Search for the cell housing the specified text and yield its (X, Y) center coordinate. 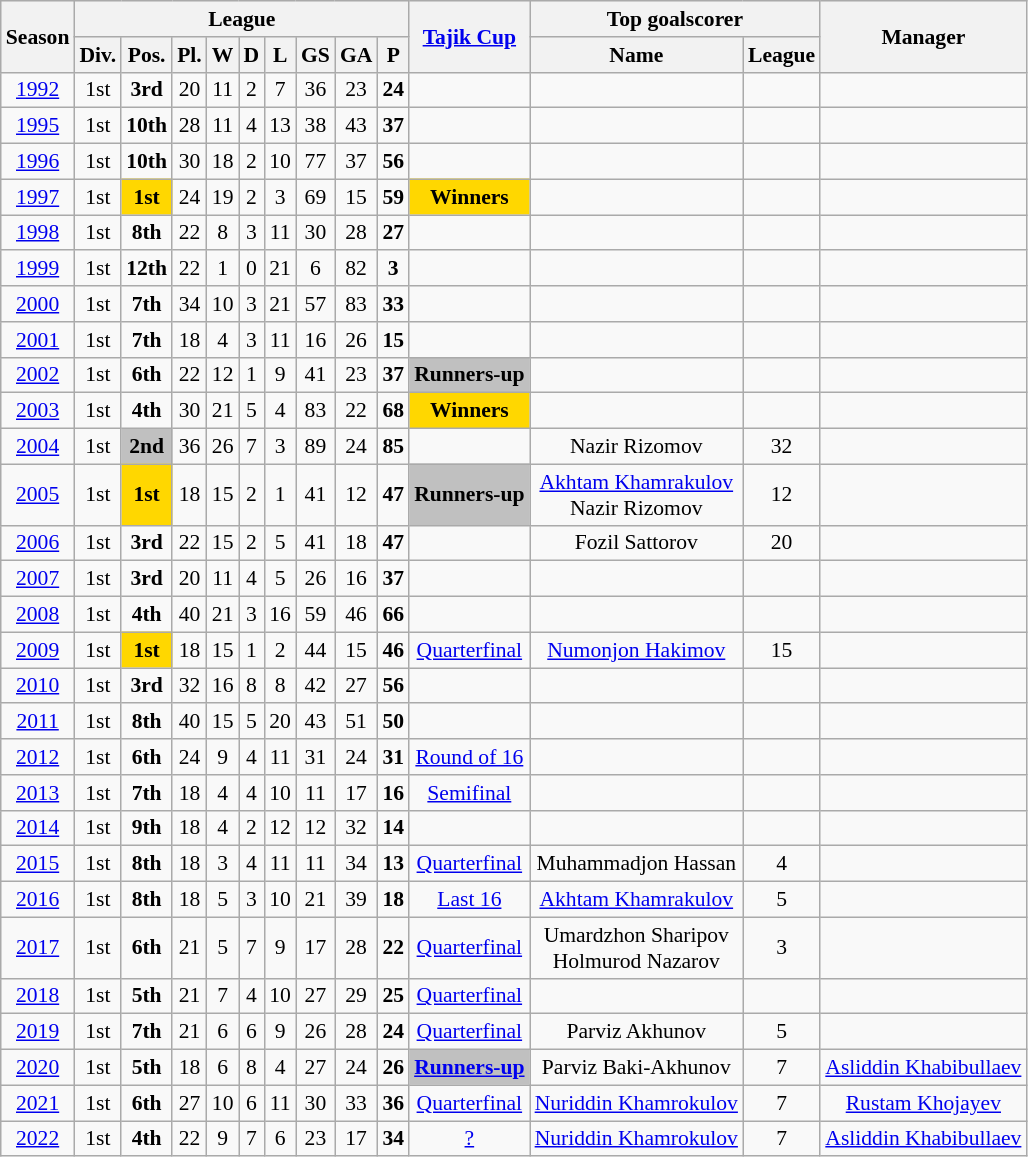
Nazir Rizomov (636, 447)
P (393, 55)
Round of 16 (469, 757)
GS (316, 55)
82 (356, 269)
51 (356, 722)
Div. (98, 55)
Pl. (190, 55)
39 (356, 900)
1995 (38, 126)
L (280, 55)
2007 (38, 579)
2000 (38, 304)
2nd (146, 447)
2022 (38, 1139)
Akhtam Khamrakulov Nazir Rizomov (636, 494)
Parviz Baki-Akhunov (636, 1068)
57 (316, 304)
2021 (38, 1103)
69 (316, 197)
D (251, 55)
0 (251, 269)
12th (146, 269)
2010 (38, 686)
Tajik Cup (469, 36)
2004 (38, 447)
Pos. (146, 55)
2015 (38, 864)
9th (146, 828)
38 (316, 126)
1996 (38, 162)
Parviz Akhunov (636, 1032)
68 (393, 411)
? (469, 1139)
89 (316, 447)
19 (223, 197)
2012 (38, 757)
Manager (923, 36)
2016 (38, 900)
2014 (38, 828)
85 (393, 447)
Muhammadjon Hassan (636, 864)
Season (38, 36)
2005 (38, 494)
77 (316, 162)
W (223, 55)
42 (316, 686)
2001 (38, 340)
14 (393, 828)
2017 (38, 948)
2003 (38, 411)
66 (393, 615)
1997 (38, 197)
2008 (38, 615)
Numonjon Hakimov (636, 650)
2002 (38, 375)
1999 (38, 269)
29 (356, 996)
2006 (38, 543)
Umardzhon Sharipov Holmurod Nazarov (636, 948)
25 (393, 996)
1998 (38, 233)
Name (636, 55)
Fozil Sattorov (636, 543)
Last 16 (469, 900)
Semifinal (469, 793)
1992 (38, 90)
Rustam Khojayev (923, 1103)
2020 (38, 1068)
GA (356, 55)
50 (393, 722)
Akhtam Khamrakulov (636, 900)
2011 (38, 722)
2018 (38, 996)
2019 (38, 1032)
44 (316, 650)
2013 (38, 793)
Top goalscorer (676, 19)
2009 (38, 650)
